Provide the (X, Y) coordinate of the cell's center where the given text is located.  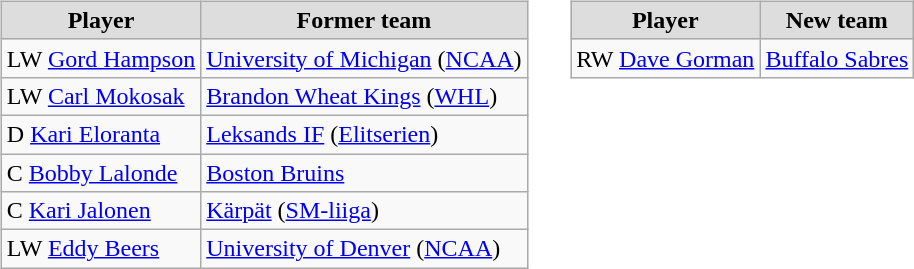
LW Gord Hampson (101, 58)
Leksands IF (Elitserien) (364, 134)
C Kari Jalonen (101, 211)
Brandon Wheat Kings (WHL) (364, 96)
Former team (364, 20)
University of Michigan (NCAA) (364, 58)
Buffalo Sabres (837, 58)
Kärpät (SM-liiga) (364, 211)
University of Denver (NCAA) (364, 249)
D Kari Eloranta (101, 134)
LW Eddy Beers (101, 249)
Boston Bruins (364, 173)
RW Dave Gorman (666, 58)
C Bobby Lalonde (101, 173)
LW Carl Mokosak (101, 96)
New team (837, 20)
